Scan for the cell matching the given text and deliver its [x, y] coordinate at center. 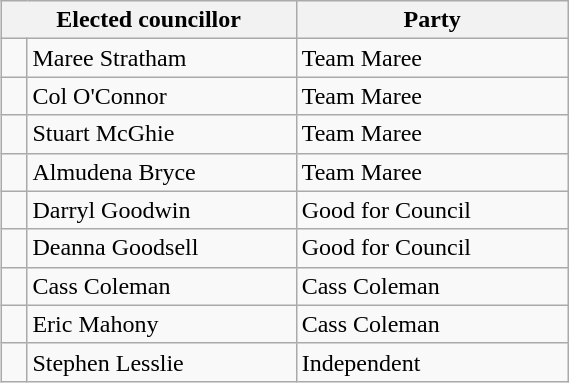
Darryl Goodwin [162, 210]
Independent [432, 362]
Party [432, 20]
Eric Mahony [162, 324]
Stephen Lesslie [162, 362]
Elected councillor [148, 20]
Stuart McGhie [162, 134]
Maree Stratham [162, 58]
Almudena Bryce [162, 172]
Col O'Connor [162, 96]
Deanna Goodsell [162, 248]
